Find where the given text appears and provide that cell's center as [X, Y] coordinate. 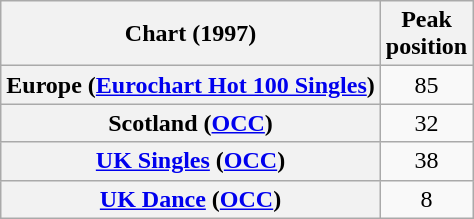
Scotland (OCC) [191, 123]
Chart (1997) [191, 34]
32 [426, 123]
8 [426, 199]
UK Singles (OCC) [191, 161]
38 [426, 161]
UK Dance (OCC) [191, 199]
85 [426, 85]
Peakposition [426, 34]
Europe (Eurochart Hot 100 Singles) [191, 85]
